Return the (X, Y) coordinate for the center point of the cell that contains the specified text.  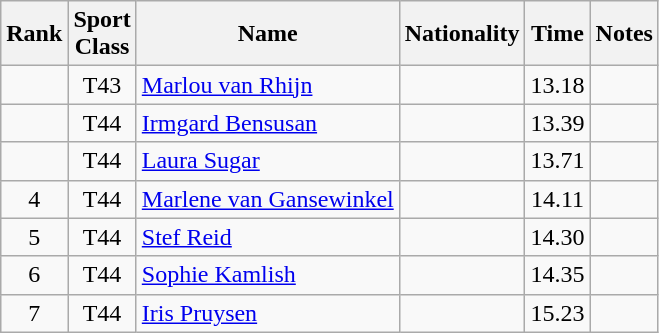
13.71 (558, 161)
Iris Pruysen (268, 313)
14.30 (558, 237)
Irmgard Bensusan (268, 123)
Stef Reid (268, 237)
T43 (102, 85)
Nationality (462, 34)
Marlou van Rhijn (268, 85)
7 (34, 313)
15.23 (558, 313)
Laura Sugar (268, 161)
5 (34, 237)
Rank (34, 34)
Notes (624, 34)
Sophie Kamlish (268, 275)
13.39 (558, 123)
Name (268, 34)
4 (34, 199)
6 (34, 275)
13.18 (558, 85)
SportClass (102, 34)
Time (558, 34)
14.11 (558, 199)
14.35 (558, 275)
Marlene van Gansewinkel (268, 199)
